Return the [x, y] coordinate for the center point of the cell that contains the specified text.  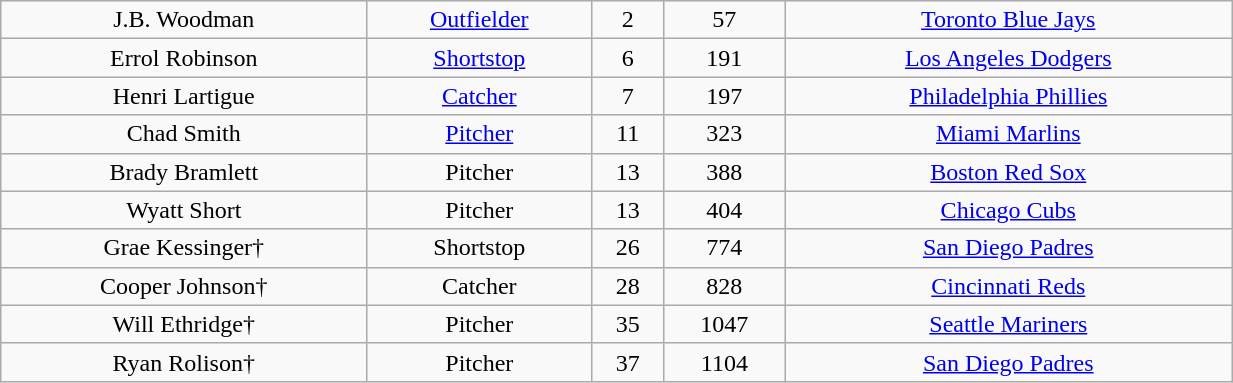
Wyatt Short [184, 210]
11 [628, 134]
774 [724, 248]
Cincinnati Reds [1008, 286]
7 [628, 96]
191 [724, 58]
28 [628, 286]
Henri Lartigue [184, 96]
Outfielder [480, 20]
Ryan Rolison† [184, 362]
828 [724, 286]
Los Angeles Dodgers [1008, 58]
Will Ethridge† [184, 324]
Brady Bramlett [184, 172]
Chad Smith [184, 134]
J.B. Woodman [184, 20]
2 [628, 20]
Cooper Johnson† [184, 286]
1104 [724, 362]
1047 [724, 324]
37 [628, 362]
323 [724, 134]
197 [724, 96]
Errol Robinson [184, 58]
Seattle Mariners [1008, 324]
Chicago Cubs [1008, 210]
Grae Kessinger† [184, 248]
404 [724, 210]
Boston Red Sox [1008, 172]
6 [628, 58]
35 [628, 324]
Miami Marlins [1008, 134]
Toronto Blue Jays [1008, 20]
26 [628, 248]
57 [724, 20]
Philadelphia Phillies [1008, 96]
388 [724, 172]
